Determine the (x, y) coordinate at the center of the cell enclosing the given text.  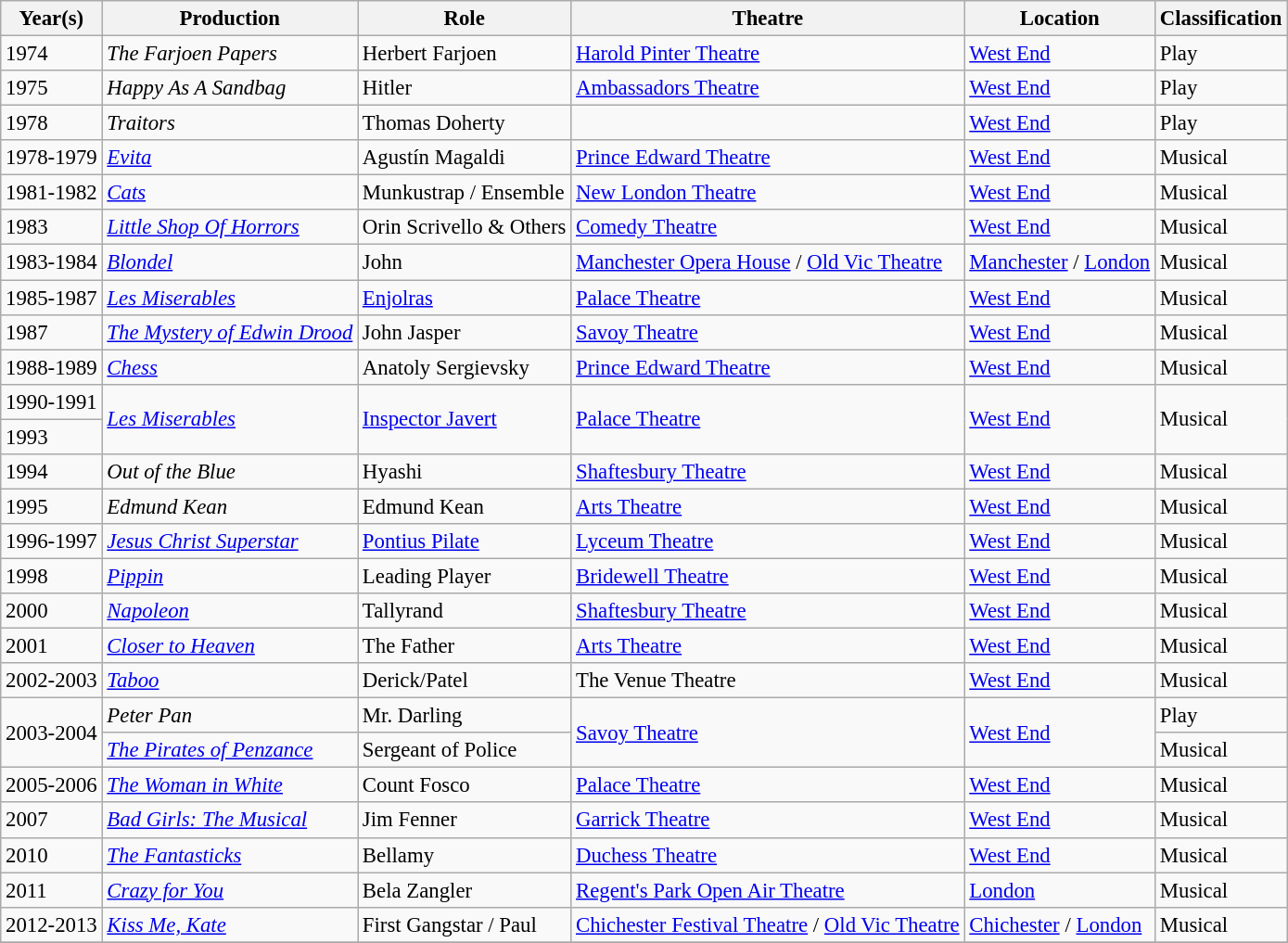
Chess (230, 367)
Chichester Festival Theatre / Old Vic Theatre (768, 924)
Bela Zangler (465, 890)
Pippin (230, 576)
1990-1991 (52, 401)
Bad Girls: The Musical (230, 821)
New London Theatre (768, 193)
Hitler (465, 88)
Theatre (768, 19)
1987 (52, 332)
Mr. Darling (465, 716)
2002-2003 (52, 681)
Sergeant of Police (465, 750)
2010 (52, 855)
1975 (52, 88)
Cats (230, 193)
Closer to Heaven (230, 646)
Hyashi (465, 472)
Role (465, 19)
1978 (52, 123)
2012-2013 (52, 924)
Peter Pan (230, 716)
Chichester / London (1059, 924)
Thomas Doherty (465, 123)
Out of the Blue (230, 472)
Location (1059, 19)
John (465, 262)
Ambassadors Theatre (768, 88)
Happy As A Sandbag (230, 88)
Derick/Patel (465, 681)
1995 (52, 506)
1978-1979 (52, 158)
The Pirates of Penzance (230, 750)
Harold Pinter Theatre (768, 54)
The Farjoen Papers (230, 54)
Garrick Theatre (768, 821)
1998 (52, 576)
The Mystery of Edwin Drood (230, 332)
Tallyrand (465, 611)
The Father (465, 646)
Kiss Me, Kate (230, 924)
1974 (52, 54)
1993 (52, 437)
London (1059, 890)
2005-2006 (52, 785)
Orin Scrivello & Others (465, 227)
Pontius Pilate (465, 542)
1988-1989 (52, 367)
Comedy Theatre (768, 227)
1983-1984 (52, 262)
Inspector Javert (465, 419)
1981-1982 (52, 193)
Enjolras (465, 298)
The Woman in White (230, 785)
Bellamy (465, 855)
Agustín Magaldi (465, 158)
John Jasper (465, 332)
2003-2004 (52, 733)
The Fantasticks (230, 855)
Napoleon (230, 611)
Count Fosco (465, 785)
1996-1997 (52, 542)
Classification (1220, 19)
Taboo (230, 681)
Bridewell Theatre (768, 576)
Leading Player (465, 576)
2007 (52, 821)
1985-1987 (52, 298)
Traitors (230, 123)
First Gangstar / Paul (465, 924)
The Venue Theatre (768, 681)
Production (230, 19)
Blondel (230, 262)
Anatoly Sergievsky (465, 367)
2001 (52, 646)
Regent's Park Open Air Theatre (768, 890)
Manchester / London (1059, 262)
Crazy for You (230, 890)
Lyceum Theatre (768, 542)
2011 (52, 890)
Manchester Opera House / Old Vic Theatre (768, 262)
1983 (52, 227)
2000 (52, 611)
Munkustrap / Ensemble (465, 193)
Herbert Farjoen (465, 54)
Year(s) (52, 19)
Little Shop Of Horrors (230, 227)
Jim Fenner (465, 821)
Evita (230, 158)
1994 (52, 472)
Duchess Theatre (768, 855)
Jesus Christ Superstar (230, 542)
